Output the [X, Y] coordinate of the center of the cell containing the given text.  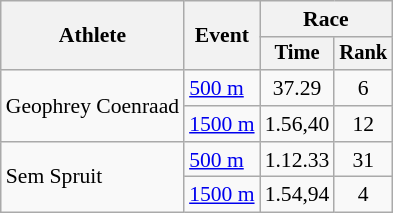
Sem Spruit [92, 178]
4 [363, 195]
Race [326, 19]
Time [298, 54]
1.12.33 [298, 160]
Geophrey Coenraad [92, 106]
Rank [363, 54]
Athlete [92, 36]
37.29 [298, 88]
6 [363, 88]
12 [363, 124]
31 [363, 160]
1.54,94 [298, 195]
1.56,40 [298, 124]
Event [222, 36]
